Identify which cell holds the provided text, then report its (x, y) central coordinate. 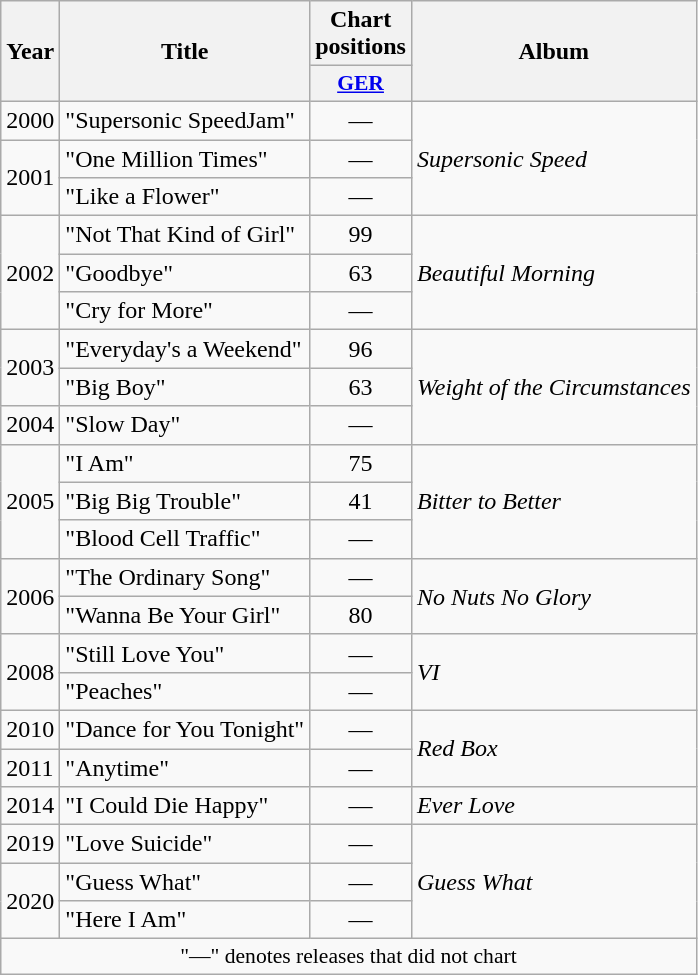
Bitter to Better (554, 501)
"Big Boy" (185, 387)
2004 (30, 425)
"Blood Cell Traffic" (185, 539)
2011 (30, 767)
"Dance for You Tonight" (185, 729)
"Cry for More" (185, 311)
"I Could Die Happy" (185, 806)
GER (361, 84)
Weight of the Circumstances (554, 387)
2006 (30, 596)
"The Ordinary Song" (185, 577)
2008 (30, 672)
96 (361, 349)
Supersonic Speed (554, 158)
2003 (30, 368)
"Anytime" (185, 767)
Ever Love (554, 806)
"One Million Times" (185, 159)
2002 (30, 273)
Beautiful Morning (554, 273)
VI (554, 672)
2001 (30, 178)
"I Am" (185, 463)
"Peaches" (185, 691)
"Big Big Trouble" (185, 501)
"Wanna Be Your Girl" (185, 615)
2005 (30, 501)
41 (361, 501)
2019 (30, 844)
Red Box (554, 748)
"Everyday's a Weekend" (185, 349)
2000 (30, 120)
2014 (30, 806)
Year (30, 52)
"—" denotes releases that did not chart (348, 957)
"Guess What" (185, 882)
Title (185, 52)
"Supersonic SpeedJam" (185, 120)
"Slow Day" (185, 425)
"Goodbye" (185, 273)
80 (361, 615)
Album (554, 52)
No Nuts No Glory (554, 596)
Chart positions (361, 34)
"Still Love You" (185, 653)
Guess What (554, 882)
2020 (30, 901)
"Here I Am" (185, 920)
2010 (30, 729)
99 (361, 235)
75 (361, 463)
"Like a Flower" (185, 197)
"Not That Kind of Girl" (185, 235)
"Love Suicide" (185, 844)
